Determine the [x, y] coordinate at the center of the cell enclosing the given text.  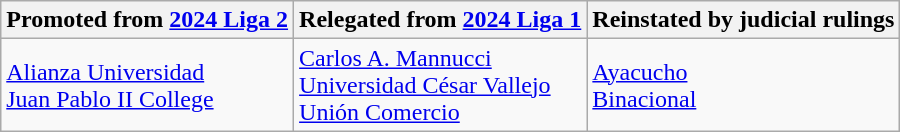
Alianza Universidad Juan Pablo II College [148, 85]
Carlos A. Mannucci Universidad César Vallejo Unión Comercio [440, 85]
Promoted from 2024 Liga 2 [148, 20]
Relegated from 2024 Liga 1 [440, 20]
Ayacucho Binacional [744, 85]
Reinstated by judicial rulings [744, 20]
